Identify which cell holds the provided text, then report its [x, y] central coordinate. 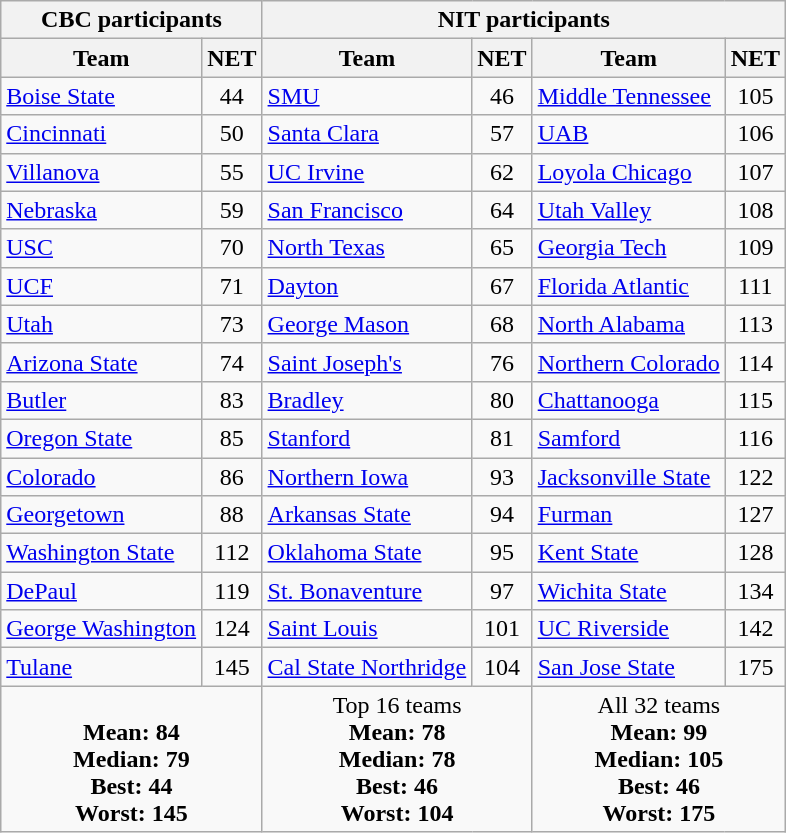
116 [755, 438]
Jacksonville State [628, 477]
NIT participants [524, 20]
105 [755, 96]
101 [502, 629]
93 [502, 477]
85 [232, 438]
UC Irvine [367, 172]
UAB [628, 134]
Furman [628, 515]
57 [502, 134]
DePaul [102, 591]
124 [232, 629]
Northern Iowa [367, 477]
Dayton [367, 286]
127 [755, 515]
North Alabama [628, 324]
Arkansas State [367, 515]
Colorado [102, 477]
San Jose State [628, 667]
134 [755, 591]
Boise State [102, 96]
111 [755, 286]
Middle Tennessee [628, 96]
North Texas [367, 248]
George Washington [102, 629]
145 [232, 667]
Mean: 84Median: 79Best: 44Worst: 145 [132, 759]
Northern Colorado [628, 362]
128 [755, 553]
Nebraska [102, 210]
108 [755, 210]
Saint Louis [367, 629]
62 [502, 172]
68 [502, 324]
119 [232, 591]
59 [232, 210]
95 [502, 553]
Utah [102, 324]
Loyola Chicago [628, 172]
115 [755, 400]
All 32 teamsMean: 99Median: 105Best: 46Worst: 175 [658, 759]
Santa Clara [367, 134]
122 [755, 477]
Washington State [102, 553]
109 [755, 248]
80 [502, 400]
70 [232, 248]
Cal State Northridge [367, 667]
86 [232, 477]
Bradley [367, 400]
Top 16 teamsMean: 78Median: 78Best: 46Worst: 104 [397, 759]
George Mason [367, 324]
83 [232, 400]
67 [502, 286]
Oregon State [102, 438]
USC [102, 248]
44 [232, 96]
114 [755, 362]
Stanford [367, 438]
97 [502, 591]
74 [232, 362]
81 [502, 438]
175 [755, 667]
Samford [628, 438]
73 [232, 324]
76 [502, 362]
San Francisco [367, 210]
Tulane [102, 667]
Chattanooga [628, 400]
Butler [102, 400]
142 [755, 629]
50 [232, 134]
Wichita State [628, 591]
Utah Valley [628, 210]
46 [502, 96]
71 [232, 286]
113 [755, 324]
Villanova [102, 172]
112 [232, 553]
Georgia Tech [628, 248]
55 [232, 172]
UCF [102, 286]
88 [232, 515]
Cincinnati [102, 134]
SMU [367, 96]
106 [755, 134]
64 [502, 210]
St. Bonaventure [367, 591]
Georgetown [102, 515]
Saint Joseph's [367, 362]
CBC participants [132, 20]
107 [755, 172]
65 [502, 248]
Florida Atlantic [628, 286]
Kent State [628, 553]
94 [502, 515]
UC Riverside [628, 629]
Oklahoma State [367, 553]
Arizona State [102, 362]
104 [502, 667]
